Detect which cell encompasses the target text, then output its [X, Y] center coordinate. 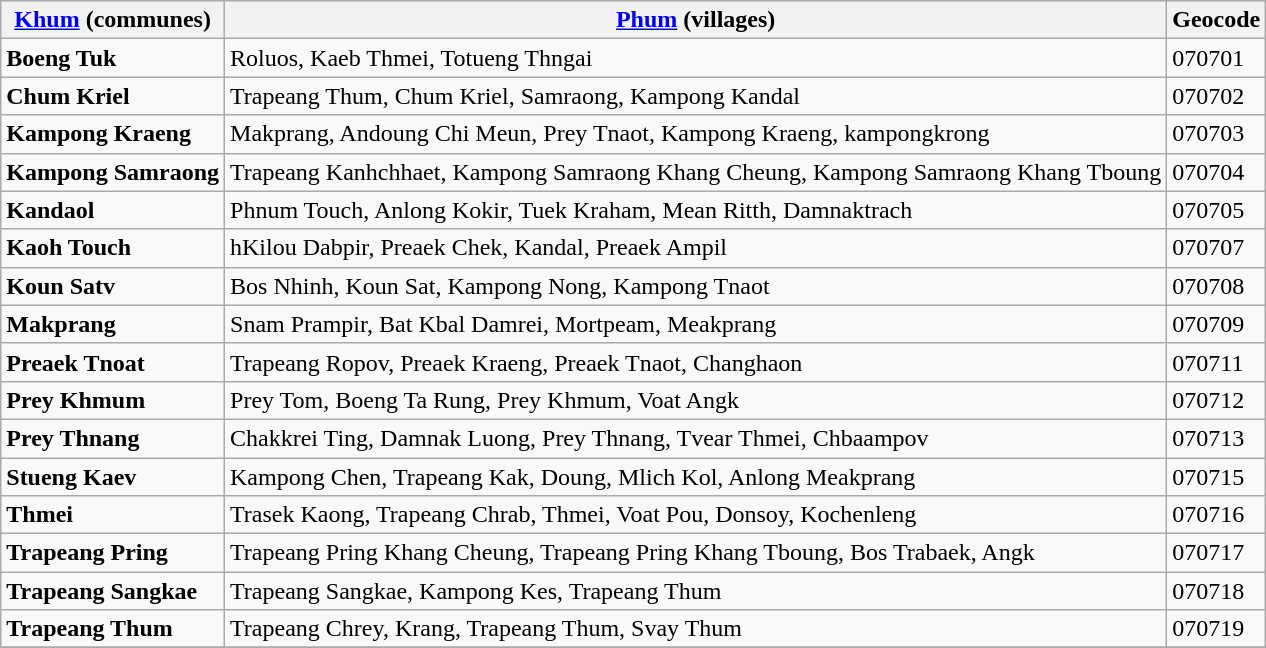
070703 [1216, 134]
Kaoh Touch [113, 248]
Roluos, Kaeb Thmei, Totueng Thngai [696, 58]
hKilou Dabpir, Preaek Chek, Kandal, Preaek Ampil [696, 248]
Kampong Chen, Trapeang Kak, Doung, Mlich Kol, Anlong Meakprang [696, 477]
070717 [1216, 553]
Makprang [113, 324]
Trapeang Kanhchhaet, Kampong Samraong Khang Cheung, Kampong Samraong Khang Tboung [696, 172]
Stueng Kaev [113, 477]
Kampong Samraong [113, 172]
Trapeang Pring Khang Cheung, Trapeang Pring Khang Tboung, Bos Trabaek, Angk [696, 553]
Kandaol [113, 210]
Thmei [113, 515]
Trapeang Sangkae, Kampong Kes, Trapeang Thum [696, 591]
Prey Tom, Boeng Ta Rung, Prey Khmum, Voat Angk [696, 400]
070702 [1216, 96]
Trapeang Sangkae [113, 591]
Chum Kriel [113, 96]
070716 [1216, 515]
Boeng Tuk [113, 58]
Makprang, Andoung Chi Meun, Prey Tnaot, Kampong Kraeng, kampongkrong [696, 134]
Trasek Kaong, Trapeang Chrab, Thmei, Voat Pou, Donsoy, Kochenleng [696, 515]
Bos Nhinh, Koun Sat, Kampong Nong, Kampong Tnaot [696, 286]
070707 [1216, 248]
Trapeang Chrey, Krang, Trapeang Thum, Svay Thum [696, 629]
070701 [1216, 58]
070708 [1216, 286]
070709 [1216, 324]
070718 [1216, 591]
Phum (villages) [696, 20]
Snam Prampir, Bat Kbal Damrei, Mortpeam, Meakprang [696, 324]
070713 [1216, 438]
Trapeang Thum [113, 629]
070705 [1216, 210]
070712 [1216, 400]
Trapeang Pring [113, 553]
Preaek Tnoat [113, 362]
Chakkrei Ting, Damnak Luong, Prey Thnang, Tvear Thmei, Chbaampov [696, 438]
Khum (communes) [113, 20]
Koun Satv [113, 286]
Geocode [1216, 20]
Prey Thnang [113, 438]
Trapeang Thum, Chum Kriel, Samraong, Kampong Kandal [696, 96]
Kampong Kraeng [113, 134]
070719 [1216, 629]
070711 [1216, 362]
Phnum Touch, Anlong Kokir, Tuek Kraham, Mean Ritth, Damnaktrach [696, 210]
070704 [1216, 172]
Trapeang Ropov, Preaek Kraeng, Preaek Tnaot, Changhaon [696, 362]
070715 [1216, 477]
Prey Khmum [113, 400]
